Extract the (X, Y) coordinate from the center of the cell holding the provided text.  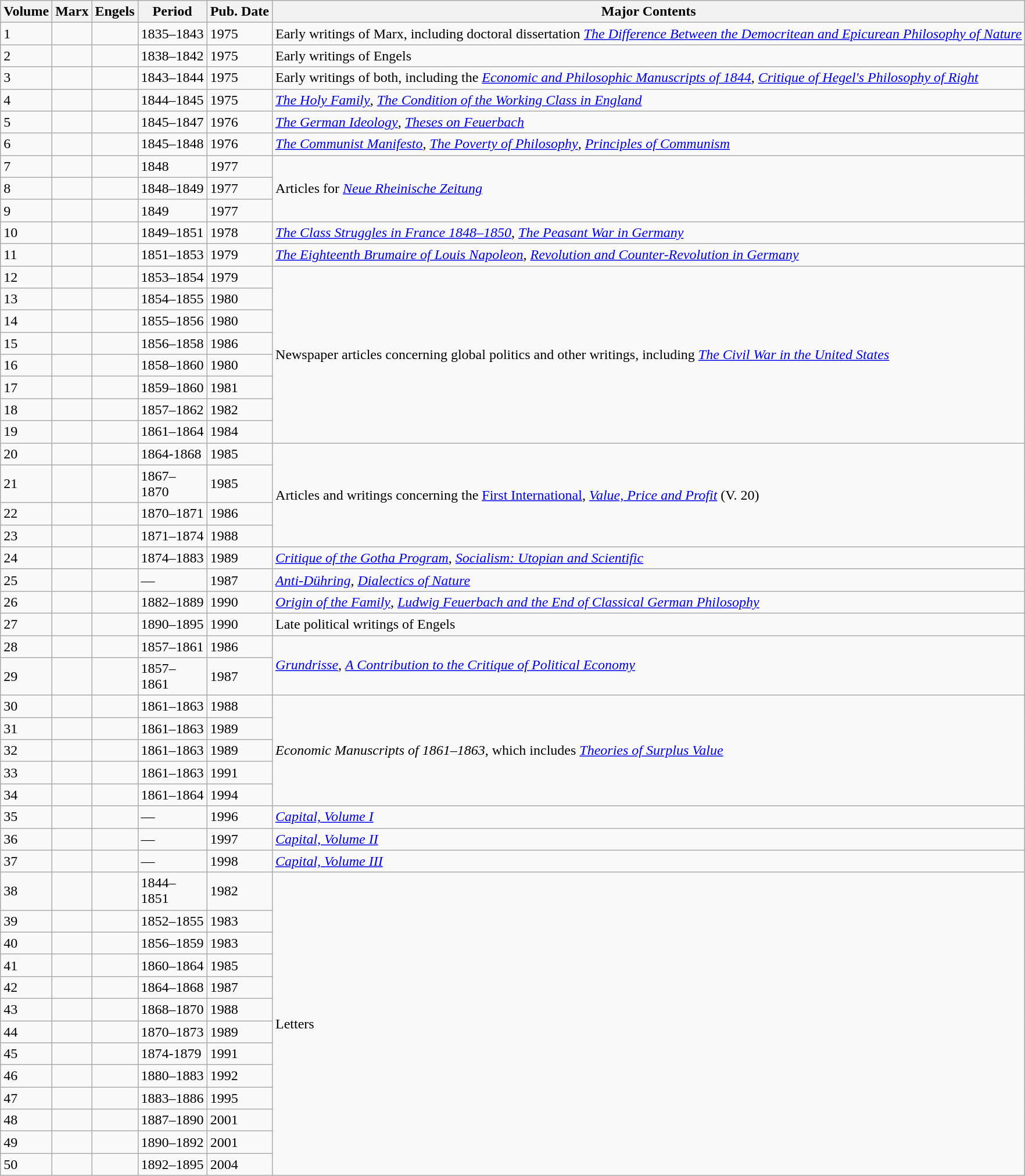
39 (27, 921)
1996 (239, 817)
1892–1895 (172, 1164)
1855–1856 (172, 321)
1890–1892 (172, 1142)
1845–1848 (172, 144)
Late political writings of Engels (648, 624)
Early writings of Engels (648, 56)
15 (27, 343)
23 (27, 536)
1880–1883 (172, 1076)
27 (27, 624)
46 (27, 1076)
14 (27, 321)
Articles and writings concerning the First International, Value, Price and Profit (V. 20) (648, 495)
48 (27, 1120)
37 (27, 861)
Period (172, 12)
31 (27, 729)
1868–1870 (172, 1009)
The German Ideology, Theses on Feuerbach (648, 122)
44 (27, 1031)
Articles for Neue Rheinische Zeitung (648, 188)
1 (27, 34)
Capital, Volume II (648, 839)
Engels (115, 12)
10 (27, 232)
Grundrisse, A Contribution to the Critique of Political Economy (648, 666)
4 (27, 100)
Critique of the Gotha Program, Socialism: Utopian and Scientific (648, 558)
1874–1883 (172, 558)
1852–1855 (172, 921)
1994 (239, 795)
1870–1871 (172, 514)
Early writings of both, including the Economic and Philosophic Manuscripts of 1844, Critique of Hegel's Philosophy of Right (648, 78)
The Class Struggles in France 1848–1850, The Peasant War in Germany (648, 232)
1887–1890 (172, 1120)
22 (27, 514)
1844–1845 (172, 100)
1843–1844 (172, 78)
49 (27, 1142)
41 (27, 965)
20 (27, 454)
1995 (239, 1098)
Pub. Date (239, 12)
47 (27, 1098)
1849–1851 (172, 232)
13 (27, 299)
1978 (239, 232)
33 (27, 773)
1981 (239, 388)
26 (27, 602)
1859–1860 (172, 388)
43 (27, 1009)
1857–1862 (172, 410)
The Eighteenth Brumaire of Louis Napoleon, Revolution and Counter-Revolution in Germany (648, 254)
1848–1849 (172, 188)
2004 (239, 1164)
Marx (72, 12)
1867–1870 (172, 483)
Anti-Dühring, Dialectics of Nature (648, 580)
Origin of the Family, Ludwig Feuerbach and the End of Classical German Philosophy (648, 602)
1883–1886 (172, 1098)
1838–1842 (172, 56)
Letters (648, 1024)
1997 (239, 839)
3 (27, 78)
Capital, Volume I (648, 817)
1853–1854 (172, 277)
6 (27, 144)
1835–1843 (172, 34)
25 (27, 580)
1858–1860 (172, 365)
1860–1864 (172, 965)
36 (27, 839)
50 (27, 1164)
28 (27, 647)
30 (27, 707)
1856–1859 (172, 943)
16 (27, 365)
12 (27, 277)
Early writings of Marx, including doctoral dissertation The Difference Between the Democritean and Epicurean Philosophy of Nature (648, 34)
45 (27, 1054)
1848 (172, 166)
19 (27, 432)
29 (27, 676)
1871–1874 (172, 536)
Volume (27, 12)
1874-1879 (172, 1054)
1998 (239, 861)
Newspaper articles concerning global politics and other writings, including The Civil War in the United States (648, 354)
18 (27, 410)
Economic Manuscripts of 1861–1863, which includes Theories of Surplus Value (648, 751)
34 (27, 795)
40 (27, 943)
1844–1851 (172, 891)
17 (27, 388)
Capital, Volume III (648, 861)
42 (27, 987)
1992 (239, 1076)
21 (27, 483)
35 (27, 817)
1870–1873 (172, 1031)
5 (27, 122)
1890–1895 (172, 624)
1851–1853 (172, 254)
2 (27, 56)
1856–1858 (172, 343)
1845–1847 (172, 122)
The Holy Family, The Condition of the Working Class in England (648, 100)
8 (27, 188)
1854–1855 (172, 299)
The Communist Manifesto, The Poverty of Philosophy, Principles of Communism (648, 144)
1984 (239, 432)
Major Contents (648, 12)
1882–1889 (172, 602)
9 (27, 210)
1864-1868 (172, 454)
32 (27, 751)
1864–1868 (172, 987)
24 (27, 558)
38 (27, 891)
7 (27, 166)
11 (27, 254)
1849 (172, 210)
